Determine the [X, Y] coordinate at the center of the cell enclosing the given text.  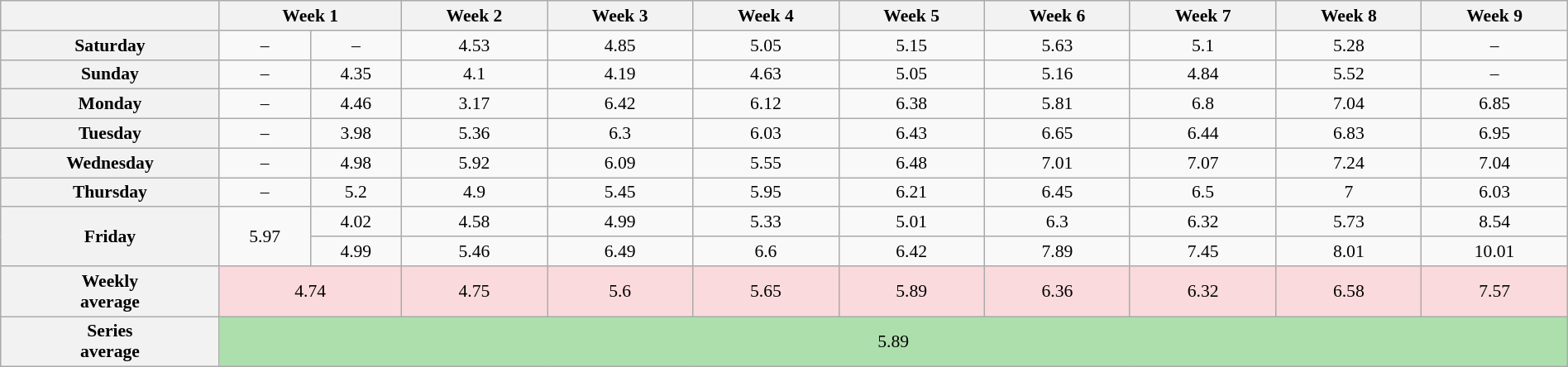
5.52 [1349, 74]
5.92 [474, 163]
5.73 [1349, 222]
5.28 [1349, 45]
5.15 [911, 45]
4.58 [474, 222]
4.19 [620, 74]
5.97 [265, 236]
Week 3 [620, 16]
10.01 [1494, 251]
4.85 [620, 45]
6.95 [1494, 134]
7.89 [1057, 251]
Wednesday [110, 163]
7.57 [1494, 291]
Sunday [110, 74]
Saturday [110, 45]
5.65 [766, 291]
5.01 [911, 222]
Seriesaverage [110, 342]
6.83 [1349, 134]
Weeklyaverage [110, 291]
6.58 [1349, 291]
Week 4 [766, 16]
4.98 [356, 163]
6.44 [1202, 134]
6.65 [1057, 134]
5.1 [1202, 45]
5.95 [766, 193]
Monday [110, 104]
7.01 [1057, 163]
Friday [110, 236]
5.45 [620, 193]
Week 1 [310, 16]
5.55 [766, 163]
4.84 [1202, 74]
Week 6 [1057, 16]
3.17 [474, 104]
4.46 [356, 104]
6.6 [766, 251]
7.24 [1349, 163]
4.53 [474, 45]
6.8 [1202, 104]
5.2 [356, 193]
5.33 [766, 222]
3.98 [356, 134]
5.46 [474, 251]
6.12 [766, 104]
4.63 [766, 74]
5.63 [1057, 45]
7 [1349, 193]
Thursday [110, 193]
5.6 [620, 291]
6.45 [1057, 193]
Week 2 [474, 16]
6.85 [1494, 104]
6.5 [1202, 193]
4.9 [474, 193]
6.21 [911, 193]
6.36 [1057, 291]
8.01 [1349, 251]
5.16 [1057, 74]
5.81 [1057, 104]
4.75 [474, 291]
6.38 [911, 104]
6.43 [911, 134]
4.74 [310, 291]
4.02 [356, 222]
Week 9 [1494, 16]
8.54 [1494, 222]
Tuesday [110, 134]
Week 8 [1349, 16]
4.1 [474, 74]
6.48 [911, 163]
7.07 [1202, 163]
Week 7 [1202, 16]
5.36 [474, 134]
6.09 [620, 163]
7.45 [1202, 251]
Week 5 [911, 16]
4.35 [356, 74]
6.49 [620, 251]
